Provide the (x, y) coordinate of the cell's center where the given text is located.  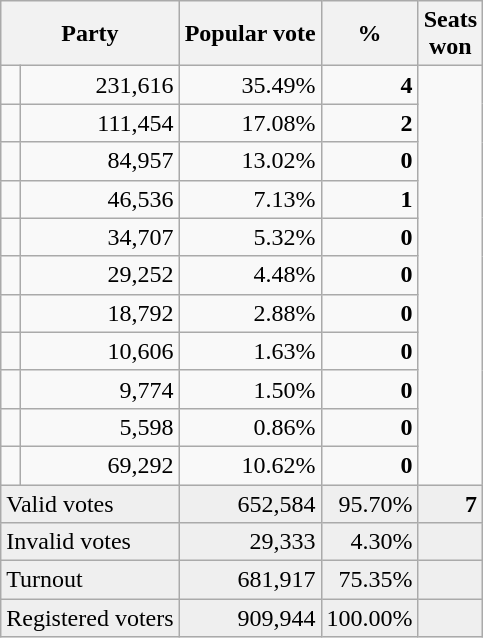
4 (370, 85)
1.63% (250, 351)
46,536 (100, 199)
Valid votes (90, 503)
18,792 (100, 313)
0.86% (250, 427)
909,944 (250, 618)
4.48% (250, 275)
1 (370, 199)
10,606 (100, 351)
34,707 (100, 237)
17.08% (250, 123)
5,598 (100, 427)
2.88% (250, 313)
% (370, 34)
Turnout (90, 580)
652,584 (250, 503)
Popular vote (250, 34)
35.49% (250, 85)
231,616 (100, 85)
5.32% (250, 237)
7.13% (250, 199)
95.70% (370, 503)
1.50% (250, 389)
13.02% (250, 161)
29,252 (100, 275)
10.62% (250, 465)
Registered voters (90, 618)
681,917 (250, 580)
Party (90, 34)
2 (370, 123)
111,454 (100, 123)
Seatswon (450, 34)
84,957 (100, 161)
75.35% (370, 580)
4.30% (370, 542)
7 (450, 503)
29,333 (250, 542)
Invalid votes (90, 542)
69,292 (100, 465)
100.00% (370, 618)
9,774 (100, 389)
